Extract the (x, y) coordinate from the center of the cell holding the provided text.  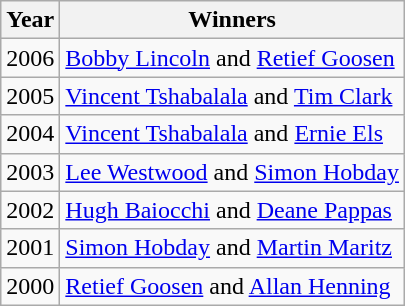
Lee Westwood and Simon Hobday (232, 172)
2005 (30, 96)
Hugh Baiocchi and Deane Pappas (232, 210)
Winners (232, 20)
Vincent Tshabalala and Ernie Els (232, 134)
Vincent Tshabalala and Tim Clark (232, 96)
Year (30, 20)
Simon Hobday and Martin Maritz (232, 248)
Bobby Lincoln and Retief Goosen (232, 58)
2002 (30, 210)
Retief Goosen and Allan Henning (232, 286)
2000 (30, 286)
2006 (30, 58)
2004 (30, 134)
2001 (30, 248)
2003 (30, 172)
